For the text-containing cell, return its midpoint in [X, Y] coordinate format. 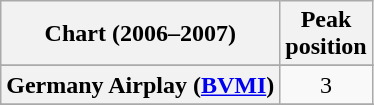
Chart (2006–2007) [140, 34]
Germany Airplay (BVMI) [140, 85]
Peakposition [326, 34]
3 [326, 85]
